For the text-containing cell, return its midpoint in [x, y] coordinate format. 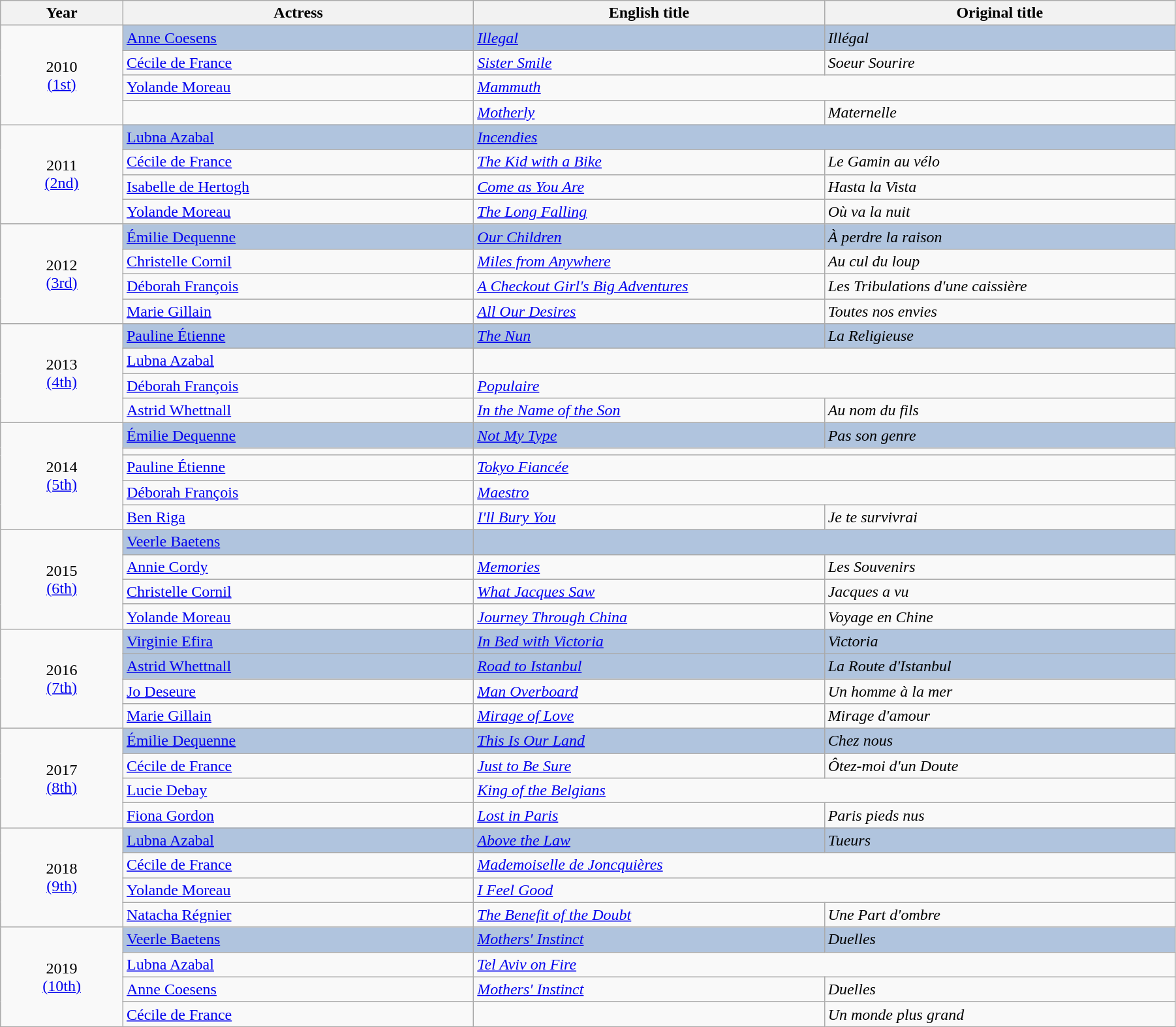
Virginie Efira [298, 641]
Fiona Gordon [298, 815]
Sister Smile [649, 63]
English title [649, 13]
Au cul du loup [1000, 261]
Voyage en Chine [1000, 616]
Mammuth [825, 87]
La Route d'Istanbul [1000, 666]
The Benefit of the Doubt [649, 915]
Ôtez-moi d'un Doute [1000, 766]
Come as You Are [649, 187]
Les Souvenirs [1000, 567]
Illegal [649, 38]
Le Gamin au vélo [1000, 162]
Un homme à la mer [1000, 691]
2012(3rd) [62, 274]
Maestro [825, 492]
Tueurs [1000, 840]
What Jacques Saw [649, 592]
Natacha Régnier [298, 915]
Pas son genre [1000, 435]
Où va la nuit [1000, 212]
Man Overboard [649, 691]
2017(8th) [62, 778]
Les Tribulations d'une caissière [1000, 286]
2011(2nd) [62, 174]
Maternelle [1000, 112]
2016(7th) [62, 678]
2015(6th) [62, 579]
Mirage of Love [649, 716]
Jo Deseure [298, 691]
Populaire [825, 386]
The Kid with a Bike [649, 162]
Isabelle de Hertogh [298, 187]
La Religieuse [1000, 336]
Toutes nos envies [1000, 311]
Miles from Anywhere [649, 261]
I'll Bury You [649, 517]
Je te survivrai [1000, 517]
Not My Type [649, 435]
2013(4th) [62, 373]
Tel Aviv on Fire [825, 964]
Mirage d'amour [1000, 716]
Just to Be Sure [649, 766]
À perdre la raison [1000, 236]
Mademoiselle de Joncquières [825, 865]
Jacques a vu [1000, 592]
The Nun [649, 336]
Soeur Sourire [1000, 63]
In the Name of the Son [649, 411]
Year [62, 13]
Hasta la Vista [1000, 187]
Chez nous [1000, 741]
Paris pieds nus [1000, 815]
Un monde plus grand [1000, 1014]
Une Part d'ombre [1000, 915]
Ben Riga [298, 517]
2019(10th) [62, 977]
Incendies [825, 137]
Illégal [1000, 38]
Annie Cordy [298, 567]
A Checkout Girl's Big Adventures [649, 286]
Original title [1000, 13]
Lost in Paris [649, 815]
Motherly [649, 112]
This Is Our Land [649, 741]
In Bed with Victoria [649, 641]
Au nom du fils [1000, 411]
Lucie Debay [298, 791]
King of the Belgians [825, 791]
Memories [649, 567]
2018(9th) [62, 877]
The Long Falling [649, 212]
Journey Through China [649, 616]
Victoria [1000, 641]
2014(5th) [62, 477]
Tokyo Fiancée [825, 467]
All Our Desires [649, 311]
I Feel Good [825, 890]
Our Children [649, 236]
2010(1st) [62, 75]
Actress [298, 13]
Road to Istanbul [649, 666]
Above the Law [649, 840]
